Search for the cell housing the specified text and yield its (x, y) center coordinate. 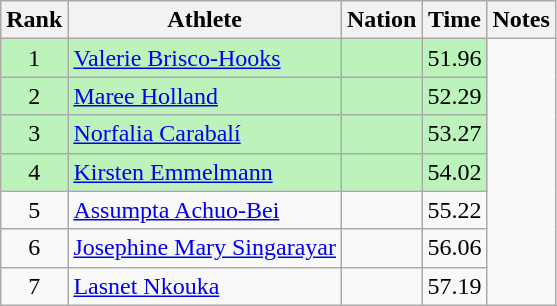
Valerie Brisco-Hooks (205, 58)
Josephine Mary Singarayar (205, 248)
Time (454, 20)
54.02 (454, 172)
Athlete (205, 20)
53.27 (454, 134)
55.22 (454, 210)
7 (34, 286)
6 (34, 248)
52.29 (454, 96)
5 (34, 210)
Notes (521, 20)
51.96 (454, 58)
Lasnet Nkouka (205, 286)
56.06 (454, 248)
Rank (34, 20)
57.19 (454, 286)
Assumpta Achuo-Bei (205, 210)
2 (34, 96)
1 (34, 58)
Nation (382, 20)
Norfalia Carabalí (205, 134)
3 (34, 134)
4 (34, 172)
Kirsten Emmelmann (205, 172)
Maree Holland (205, 96)
